Return [x, y] of the center of cell containing provided text 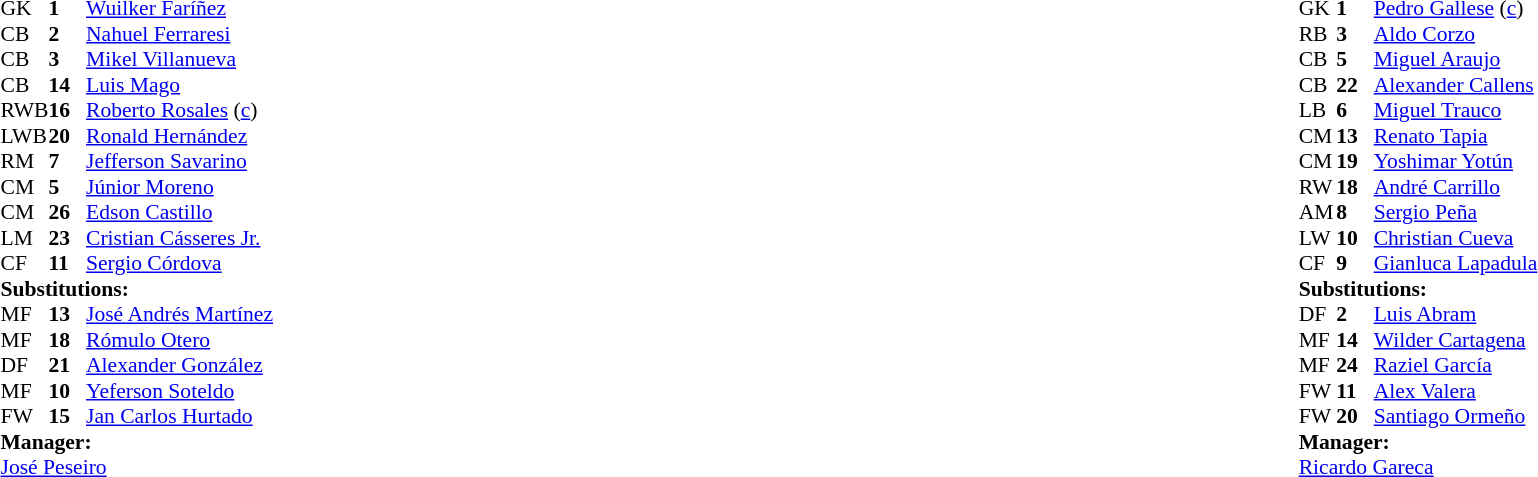
Rómulo Otero [180, 340]
22 [1355, 85]
AM [1318, 213]
Santiago Ormeño [1456, 417]
9 [1355, 263]
Renato Tapia [1456, 136]
José Andrés Martínez [180, 315]
RWB [24, 111]
LW [1318, 238]
Ronald Hernández [180, 136]
LWB [24, 136]
Alexander Callens [1456, 85]
Aldo Corzo [1456, 34]
Mikel Villanueva [180, 59]
RM [24, 161]
Edson Castillo [180, 213]
24 [1355, 365]
26 [67, 213]
15 [67, 417]
Alex Valera [1456, 391]
23 [67, 238]
Miguel Araujo [1456, 59]
Alexander González [180, 365]
LM [24, 238]
RW [1318, 187]
Júnior Moreno [180, 187]
Sergio Peña [1456, 213]
Luis Abram [1456, 315]
Yoshimar Yotún [1456, 161]
Wilder Cartagena [1456, 340]
Miguel Trauco [1456, 111]
21 [67, 365]
19 [1355, 161]
8 [1355, 213]
Roberto Rosales (c) [180, 111]
Nahuel Ferraresi [180, 34]
Jefferson Savarino [180, 161]
André Carrillo [1456, 187]
LB [1318, 111]
Cristian Cásseres Jr. [180, 238]
6 [1355, 111]
Christian Cueva [1456, 238]
RB [1318, 34]
Sergio Córdova [180, 263]
7 [67, 161]
Raziel García [1456, 365]
16 [67, 111]
Yeferson Soteldo [180, 391]
Luis Mago [180, 85]
Jan Carlos Hurtado [180, 417]
Gianluca Lapadula [1456, 263]
